For the text-containing cell, return its midpoint in (X, Y) coordinate format. 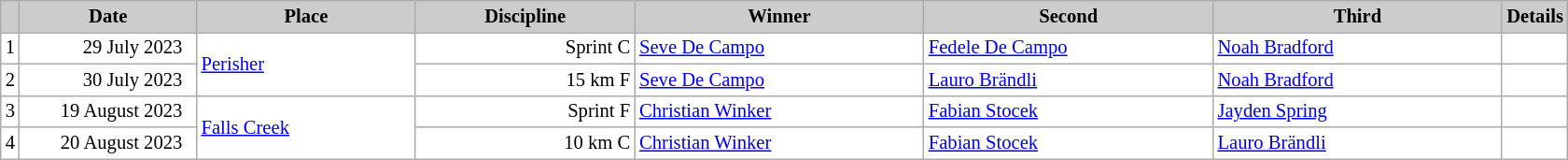
Details (1534, 16)
4 (10, 143)
3 (10, 111)
2 (10, 80)
Third (1358, 16)
30 July 2023 (108, 80)
1 (10, 48)
Discipline (525, 16)
Sprint C (525, 48)
15 km F (525, 80)
20 August 2023 (108, 143)
Fedele De Campo (1069, 48)
Perisher (306, 64)
Sprint F (525, 111)
Winner (779, 16)
19 August 2023 (108, 111)
Falls Creek (306, 127)
Place (306, 16)
Second (1069, 16)
Jayden Spring (1358, 111)
29 July 2023 (108, 48)
Date (108, 16)
10 km C (525, 143)
